Identify which cell holds the provided text, then report its [x, y] central coordinate. 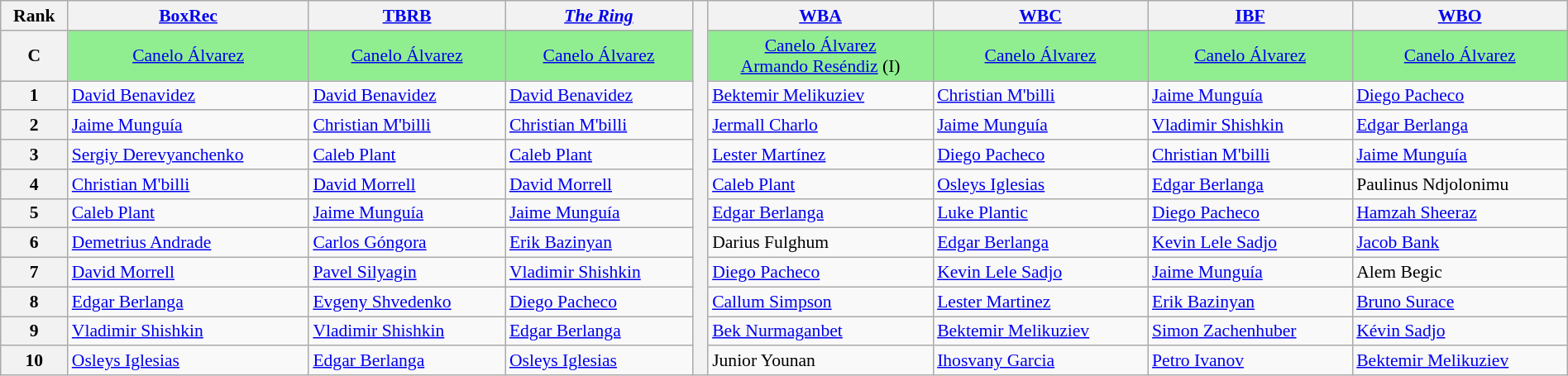
Lester Martinez [1040, 302]
WBA [820, 16]
Simon Zachenhuber [1250, 331]
10 [35, 361]
Canelo ÁlvarezArmando Reséndiz (I) [820, 56]
1 [35, 96]
9 [35, 331]
WBC [1040, 16]
6 [35, 243]
Junior Younan [820, 361]
2 [35, 126]
3 [35, 155]
TBRB [407, 16]
8 [35, 302]
IBF [1250, 16]
WBO [1460, 16]
The Ring [599, 16]
Luke Plantic [1040, 213]
Paulinus Ndjolonimu [1460, 184]
Alem Begic [1460, 273]
Bek Nurmaganbet [820, 331]
Sergiy Derevyanchenko [189, 155]
Pavel Silyagin [407, 273]
C [35, 56]
Evgeny Shvedenko [407, 302]
Darius Fulghum [820, 243]
Lester Martínez [820, 155]
7 [35, 273]
Ihosvany Garcia [1040, 361]
Jacob Bank [1460, 243]
Carlos Góngora [407, 243]
Rank [35, 16]
Jermall Charlo [820, 126]
Callum Simpson [820, 302]
Demetrius Andrade [189, 243]
Kévin Sadjo [1460, 331]
4 [35, 184]
Petro Ivanov [1250, 361]
Hamzah Sheeraz [1460, 213]
BoxRec [189, 16]
Bruno Surace [1460, 302]
5 [35, 213]
